Capture the cell that displays the provided text and extract its [x, y] central coordinate. 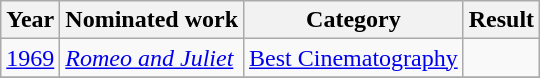
Result [501, 20]
Category [354, 20]
Nominated work [152, 20]
Best Cinematography [354, 58]
1969 [30, 58]
Romeo and Juliet [152, 58]
Year [30, 20]
